From the cell containing the given text, extract its center point as (X, Y) coordinate. 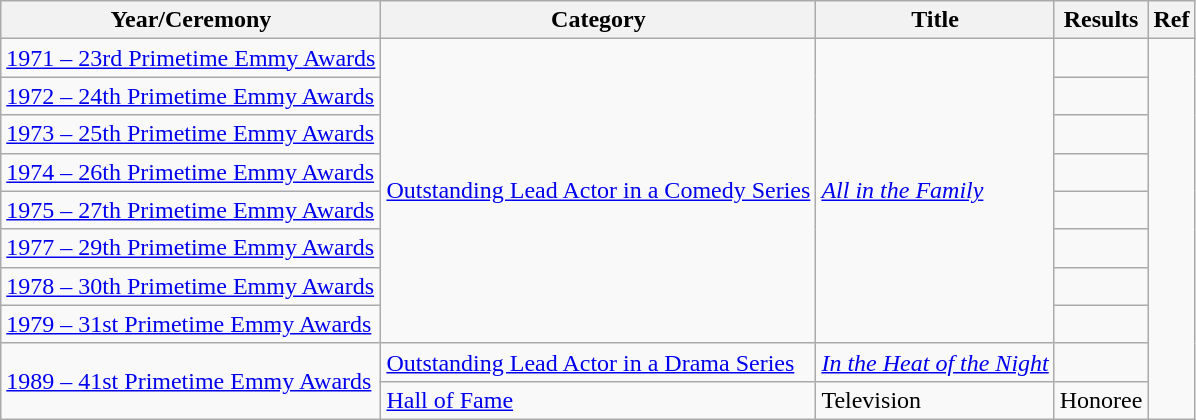
Hall of Fame (598, 400)
Outstanding Lead Actor in a Comedy Series (598, 191)
Category (598, 20)
1989 – 41st Primetime Emmy Awards (191, 381)
1975 – 27th Primetime Emmy Awards (191, 210)
1978 – 30th Primetime Emmy Awards (191, 286)
Ref (1172, 20)
Outstanding Lead Actor in a Drama Series (598, 362)
Television (935, 400)
All in the Family (935, 191)
Honoree (1101, 400)
1972 – 24th Primetime Emmy Awards (191, 96)
1971 – 23rd Primetime Emmy Awards (191, 58)
Title (935, 20)
1979 – 31st Primetime Emmy Awards (191, 324)
1974 – 26th Primetime Emmy Awards (191, 172)
Year/Ceremony (191, 20)
In the Heat of the Night (935, 362)
Results (1101, 20)
1977 – 29th Primetime Emmy Awards (191, 248)
1973 – 25th Primetime Emmy Awards (191, 134)
